Find where the given text appears and provide that cell's center as (x, y) coordinate. 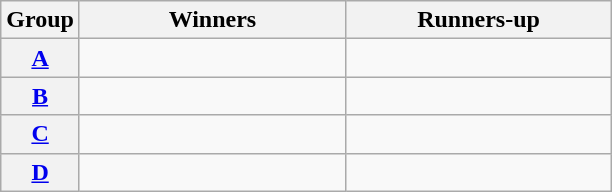
Winners (212, 20)
D (40, 172)
Group (40, 20)
C (40, 134)
B (40, 96)
Runners-up (478, 20)
A (40, 58)
